Capture the cell that displays the provided text and extract its [x, y] central coordinate. 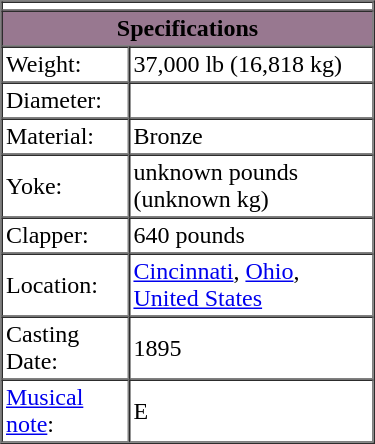
Yoke: [66, 186]
Clapper: [66, 236]
Bronze [252, 136]
37,000 lb (16,818 kg) [252, 64]
Location: [66, 286]
Casting Date: [66, 348]
1895 [252, 348]
unknown pounds (unknown kg) [252, 186]
Diameter: [66, 100]
Weight: [66, 64]
Specifications [188, 28]
E [252, 412]
Material: [66, 136]
Musical note: [66, 412]
Cincinnati, Ohio, United States [252, 286]
640 pounds [252, 236]
